Find where the given text appears and provide that cell's center as (X, Y) coordinate. 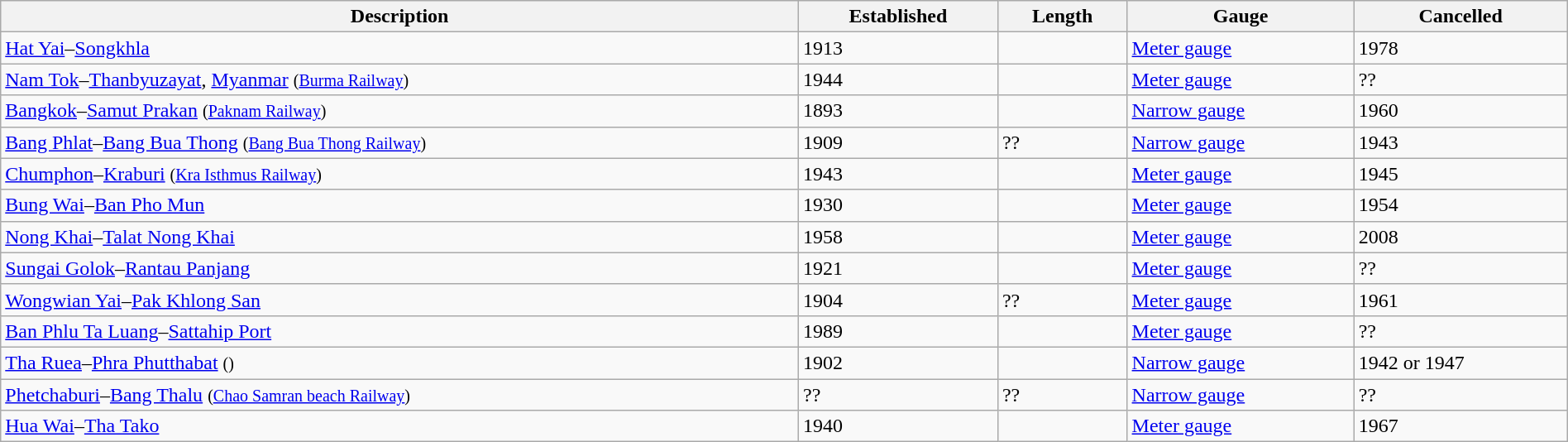
1913 (898, 48)
Phetchaburi–Bang Thalu (Chao Samran beach Railway) (400, 395)
1967 (1460, 426)
1942 or 1947 (1460, 363)
1989 (898, 331)
Nam Tok–Thanbyuzayat, Myanmar (Burma Railway) (400, 79)
Established (898, 17)
Bangkok–Samut Prakan (Paknam Railway) (400, 111)
2008 (1460, 237)
Chumphon–Kraburi (Kra Isthmus Railway) (400, 174)
Hat Yai–Songkhla (400, 48)
1893 (898, 111)
Bang Phlat–Bang Bua Thong (Bang Bua Thong Railway) (400, 142)
1945 (1460, 174)
Nong Khai–Talat Nong Khai (400, 237)
1921 (898, 268)
1960 (1460, 111)
1940 (898, 426)
1944 (898, 79)
Length (1062, 17)
1904 (898, 300)
1978 (1460, 48)
1961 (1460, 300)
Tha Ruea–Phra Phutthabat () (400, 363)
1902 (898, 363)
Description (400, 17)
Cancelled (1460, 17)
Wongwian Yai–Pak Khlong San (400, 300)
1930 (898, 205)
Gauge (1241, 17)
Hua Wai–Tha Tako (400, 426)
1954 (1460, 205)
Sungai Golok–Rantau Panjang (400, 268)
1958 (898, 237)
Bung Wai–Ban Pho Mun (400, 205)
1909 (898, 142)
Ban Phlu Ta Luang–Sattahip Port (400, 331)
